Detect which cell encompasses the target text, then output its [x, y] center coordinate. 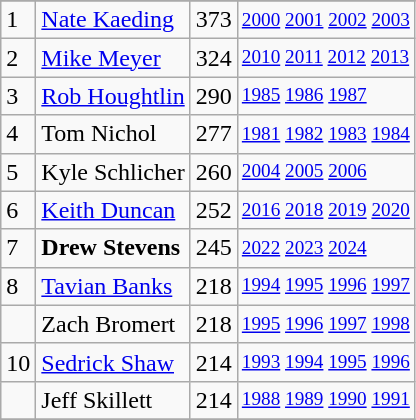
2016 2018 2019 2020 [326, 210]
1993 1994 1995 1996 [326, 362]
Sedrick Shaw [113, 362]
4 [18, 134]
2000 2001 2002 2003 [326, 20]
7 [18, 248]
252 [214, 210]
Kyle Schlicher [113, 172]
245 [214, 248]
1985 1986 1987 [326, 96]
Jeff Skillett [113, 400]
2004 2005 2006 [326, 172]
2 [18, 58]
1994 1995 1996 1997 [326, 286]
Rob Houghtlin [113, 96]
324 [214, 58]
6 [18, 210]
Keith Duncan [113, 210]
3 [18, 96]
1 [18, 20]
1995 1996 1997 1998 [326, 324]
Nate Kaeding [113, 20]
1988 1989 1990 1991 [326, 400]
260 [214, 172]
2022 2023 2024 [326, 248]
373 [214, 20]
8 [18, 286]
1981 1982 1983 1984 [326, 134]
5 [18, 172]
Drew Stevens [113, 248]
290 [214, 96]
Tavian Banks [113, 286]
Tom Nichol [113, 134]
Mike Meyer [113, 58]
277 [214, 134]
10 [18, 362]
2010 2011 2012 2013 [326, 58]
Zach Bromert [113, 324]
